Extract the [x, y] coordinate from the center of the cell holding the provided text.  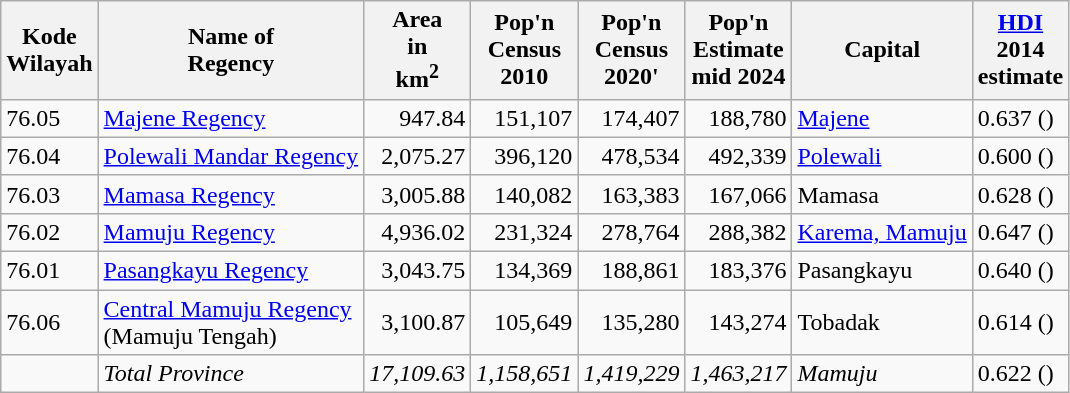
Pop'nCensus2010 [524, 50]
Name ofRegency [231, 50]
76.04 [50, 156]
163,383 [632, 194]
188,861 [632, 271]
76.06 [50, 322]
278,764 [632, 232]
Karema, Mamuju [882, 232]
2,075.27 [418, 156]
1,419,229 [632, 374]
HDI2014 estimate [1020, 50]
1,463,217 [738, 374]
Mamuju [882, 374]
105,649 [524, 322]
Tobadak [882, 322]
134,369 [524, 271]
76.01 [50, 271]
Capital [882, 50]
Polewali [882, 156]
Polewali Mandar Regency [231, 156]
3,043.75 [418, 271]
947.84 [418, 118]
3,100.87 [418, 322]
396,120 [524, 156]
167,066 [738, 194]
KodeWilayah [50, 50]
0.622 () [1020, 374]
0.647 () [1020, 232]
0.614 () [1020, 322]
183,376 [738, 271]
Pasangkayu [882, 271]
Majene Regency [231, 118]
76.05 [50, 118]
135,280 [632, 322]
Area inkm2 [418, 50]
Pasangkayu Regency [231, 271]
Mamasa Regency [231, 194]
140,082 [524, 194]
Central Mamuju Regency (Mamuju Tengah) [231, 322]
0.600 () [1020, 156]
Total Province [231, 374]
Mamasa [882, 194]
17,109.63 [418, 374]
0.628 () [1020, 194]
Mamuju Regency [231, 232]
1,158,651 [524, 374]
174,407 [632, 118]
188,780 [738, 118]
478,534 [632, 156]
Majene [882, 118]
492,339 [738, 156]
0.640 () [1020, 271]
151,107 [524, 118]
288,382 [738, 232]
231,324 [524, 232]
0.637 () [1020, 118]
143,274 [738, 322]
76.02 [50, 232]
Pop'nCensus2020' [632, 50]
76.03 [50, 194]
Pop'nEstimatemid 2024 [738, 50]
3,005.88 [418, 194]
4,936.02 [418, 232]
